Determine the [x, y] coordinate at the center of the cell enclosing the given text.  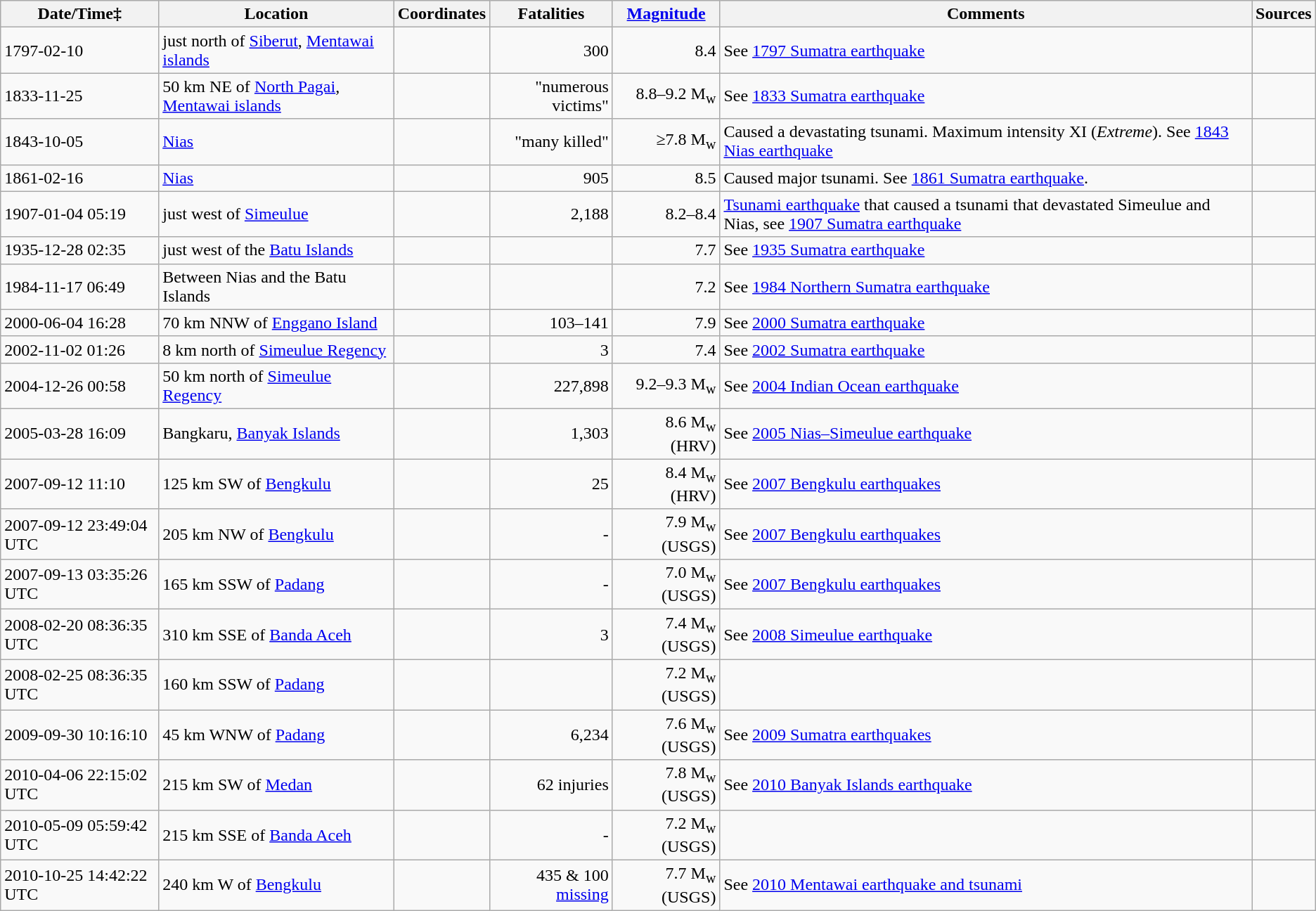
See 2002 Sumatra earthquake [986, 349]
103–141 [551, 323]
Between Nias and the Batu Islands [276, 287]
45 km WNW of Padang [276, 735]
240 km W of Bengkulu [276, 886]
≥7.8 Mw [666, 142]
50 km NE of North Pagai, Mentawai islands [276, 96]
See 2005 Nias–Simeulue earthquake [986, 433]
215 km SSE of Banda Aceh [276, 835]
7.8 Mw (USGS) [666, 784]
62 injuries [551, 784]
1861-02-16 [80, 178]
6,234 [551, 735]
2010-04-06 22:15:02 UTC [80, 784]
165 km SSW of Padang [276, 583]
See 2009 Sumatra earthquakes [986, 735]
7.9 Mw (USGS) [666, 534]
2008-02-25 08:36:35 UTC [80, 685]
Date/Time‡ [80, 14]
2007-09-12 23:49:04 UTC [80, 534]
435 & 100 missing [551, 886]
1984-11-17 06:49 [80, 287]
7.6 Mw (USGS) [666, 735]
7.4 Mw (USGS) [666, 634]
See 2004 Indian Ocean earthquake [986, 385]
See 1833 Sumatra earthquake [986, 96]
Tsunami earthquake that caused a tsunami that devastated Simeulue and Nias, see 1907 Sumatra earthquake [986, 214]
just north of Siberut, Mentawai islands [276, 51]
8.4 Mw (HRV) [666, 484]
Caused major tsunami. See 1861 Sumatra earthquake. [986, 178]
2000-06-04 16:28 [80, 323]
70 km NNW of Enggano Island [276, 323]
25 [551, 484]
Sources [1284, 14]
310 km SSE of Banda Aceh [276, 634]
2010-05-09 05:59:42 UTC [80, 835]
Coordinates [441, 14]
See 2010 Mentawai earthquake and tsunami [986, 886]
50 km north of Simeulue Regency [276, 385]
See 2000 Sumatra earthquake [986, 323]
7.7 Mw (USGS) [666, 886]
1935-12-28 02:35 [80, 250]
Fatalities [551, 14]
2009-09-30 10:16:10 [80, 735]
7.4 [666, 349]
See 2010 Banyak Islands earthquake [986, 784]
2007-09-12 11:10 [80, 484]
1797-02-10 [80, 51]
227,898 [551, 385]
1907-01-04 05:19 [80, 214]
125 km SW of Bengkulu [276, 484]
2010-10-25 14:42:22 UTC [80, 886]
2004-12-26 00:58 [80, 385]
2,188 [551, 214]
Location [276, 14]
2005-03-28 16:09 [80, 433]
205 km NW of Bengkulu [276, 534]
Caused a devastating tsunami. Maximum intensity XI (Extreme). See 1843 Nias earthquake [986, 142]
1,303 [551, 433]
7.9 [666, 323]
1833-11-25 [80, 96]
Magnitude [666, 14]
215 km SW of Medan [276, 784]
just west of Simeulue [276, 214]
8.5 [666, 178]
"many killed" [551, 142]
7.2 [666, 287]
Bangkaru, Banyak Islands [276, 433]
Comments [986, 14]
See 1797 Sumatra earthquake [986, 51]
8.4 [666, 51]
7.7 [666, 250]
8 km north of Simeulue Regency [276, 349]
See 1935 Sumatra earthquake [986, 250]
8.2–8.4 [666, 214]
8.6 Mw (HRV) [666, 433]
just west of the Batu Islands [276, 250]
See 2008 Simeulue earthquake [986, 634]
7.0 Mw (USGS) [666, 583]
2007-09-13 03:35:26 UTC [80, 583]
See 1984 Northern Sumatra earthquake [986, 287]
1843-10-05 [80, 142]
2008-02-20 08:36:35 UTC [80, 634]
2002-11-02 01:26 [80, 349]
"numerous victims" [551, 96]
8.8–9.2 Mw [666, 96]
905 [551, 178]
160 km SSW of Padang [276, 685]
300 [551, 51]
9.2–9.3 Mw [666, 385]
